Output the (X, Y) coordinate of the center of the cell containing the given text.  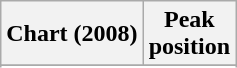
Peakposition (189, 34)
Chart (2008) (72, 34)
